Identify which cell holds the provided text, then report its [X, Y] central coordinate. 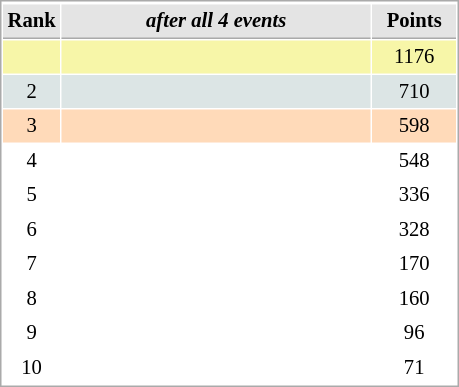
Rank [32, 21]
10 [32, 368]
3 [32, 126]
71 [414, 368]
160 [414, 298]
336 [414, 194]
328 [414, 230]
6 [32, 230]
548 [414, 160]
7 [32, 264]
96 [414, 332]
598 [414, 126]
8 [32, 298]
5 [32, 194]
after all 4 events [216, 21]
9 [32, 332]
Points [414, 21]
710 [414, 92]
4 [32, 160]
1176 [414, 56]
170 [414, 264]
2 [32, 92]
